Pinpoint the cell where the given text exists, returning its (x, y) midpoint coordinate. 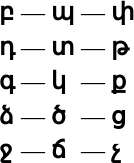
կ (64, 81)
տ (64, 46)
ծ (64, 116)
